Pinpoint the cell where the given text exists, returning its (x, y) midpoint coordinate. 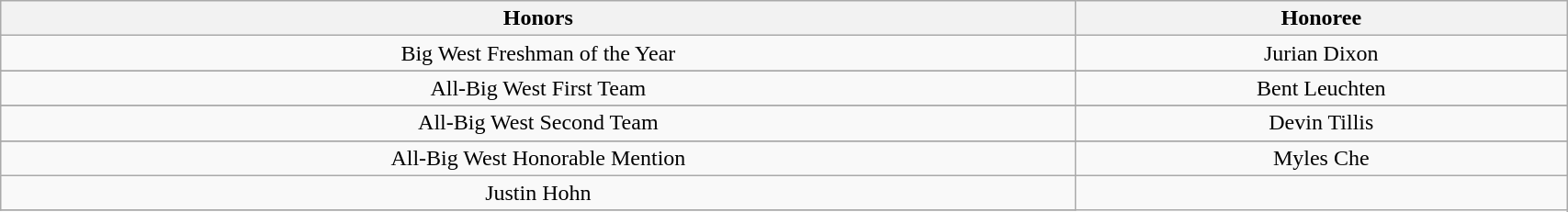
Myles Che (1321, 158)
All-Big West Second Team (538, 123)
Jurian Dixon (1321, 53)
All-Big West First Team (538, 88)
Devin Tillis (1321, 123)
Big West Freshman of the Year (538, 53)
Bent Leuchten (1321, 88)
Justin Hohn (538, 193)
Honors (538, 18)
Honoree (1321, 18)
All-Big West Honorable Mention (538, 158)
